Provide the [X, Y] coordinate of the cell's center where the given text is located.  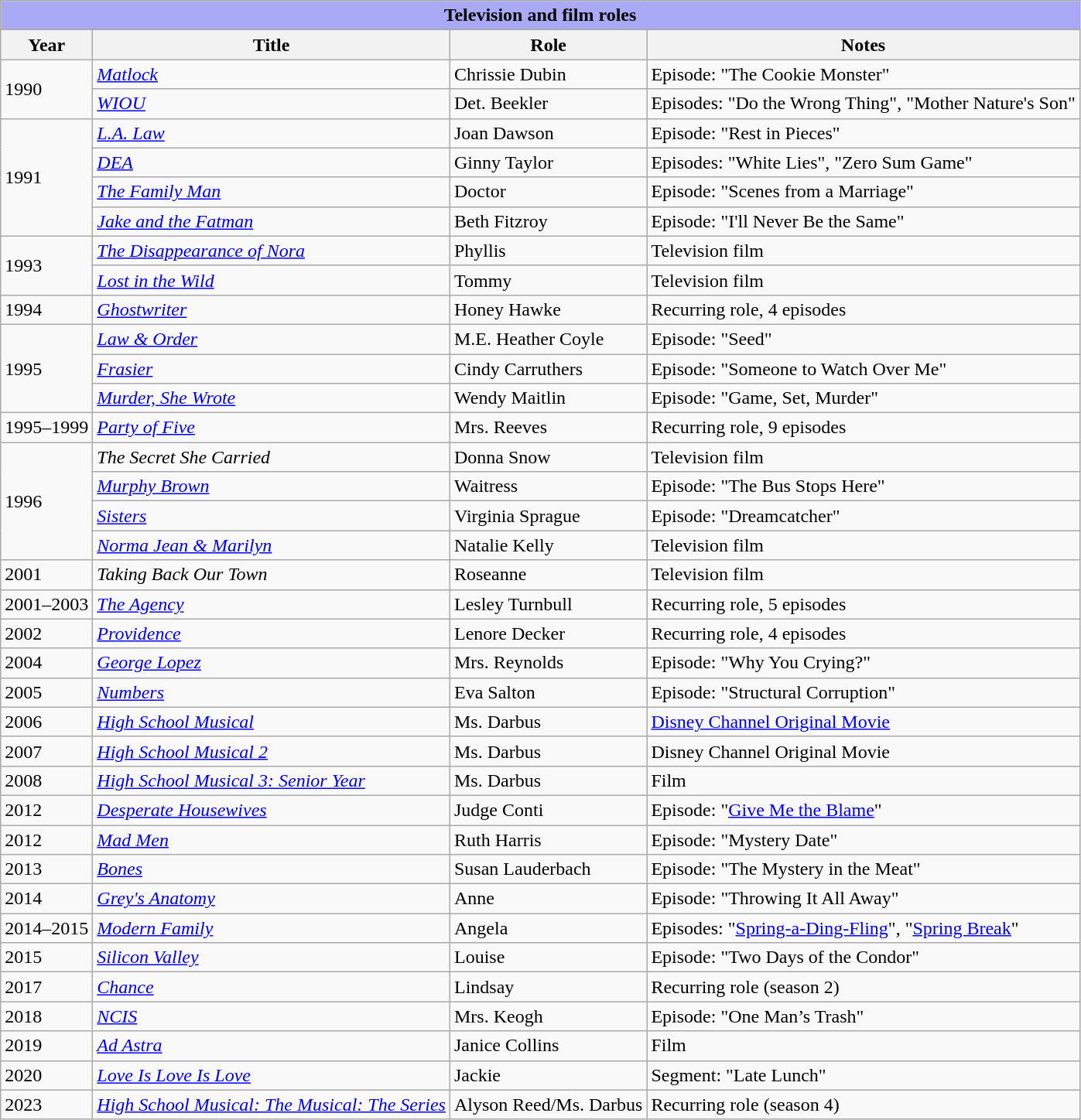
Det. Beekler [548, 104]
Episode: "Why You Crying?" [864, 663]
Title [272, 45]
Episode: "Seed" [864, 339]
Chance [272, 987]
2017 [46, 987]
Lesley Turnbull [548, 604]
Frasier [272, 369]
Recurring role, 5 episodes [864, 604]
High School Musical 3: Senior Year [272, 780]
Love Is Love Is Love [272, 1075]
Role [548, 45]
Recurring role, 9 episodes [864, 428]
Virginia Sprague [548, 516]
Louise [548, 958]
Law & Order [272, 339]
Doctor [548, 192]
George Lopez [272, 663]
Tommy [548, 280]
Angela [548, 928]
Mad Men [272, 839]
2002 [46, 633]
Episode: "Rest in Pieces" [864, 133]
2008 [46, 780]
Desperate Housewives [272, 810]
High School Musical [272, 722]
2001–2003 [46, 604]
2007 [46, 751]
Year [46, 45]
L.A. Law [272, 133]
DEA [272, 162]
Waitress [548, 487]
Cindy Carruthers [548, 369]
Episode: "Give Me the Blame" [864, 810]
Mrs. Keogh [548, 1016]
Eva Salton [548, 692]
High School Musical: The Musical: The Series [272, 1105]
Judge Conti [548, 810]
Honey Hawke [548, 309]
2004 [46, 663]
Recurring role (season 2) [864, 987]
Anne [548, 899]
Segment: "Late Lunch" [864, 1075]
Television and film roles [540, 15]
Ginny Taylor [548, 162]
Modern Family [272, 928]
1993 [46, 265]
Episode: "Two Days of the Condor" [864, 958]
Mrs. Reeves [548, 428]
WIOU [272, 104]
Chrissie Dubin [548, 74]
Episode: "One Man’s Trash" [864, 1016]
Jake and the Fatman [272, 221]
Taking Back Our Town [272, 575]
Episode: "I'll Never Be the Same" [864, 221]
Roseanne [548, 575]
Providence [272, 633]
Episode: "Dreamcatcher" [864, 516]
Episode: "Scenes from a Marriage" [864, 192]
Episode: "Game, Set, Murder" [864, 398]
Notes [864, 45]
1990 [46, 89]
The Secret She Carried [272, 457]
Episodes: "Spring-a-Ding-Fling", "Spring Break" [864, 928]
2006 [46, 722]
Episode: "Someone to Watch Over Me" [864, 369]
1995 [46, 368]
Donna Snow [548, 457]
Susan Lauderbach [548, 869]
Lenore Decker [548, 633]
Episode: "The Bus Stops Here" [864, 487]
2020 [46, 1075]
Episode: "Throwing It All Away" [864, 899]
Ghostwriter [272, 309]
Silicon Valley [272, 958]
2014–2015 [46, 928]
2001 [46, 575]
Episode: "The Cookie Monster" [864, 74]
M.E. Heather Coyle [548, 339]
Alyson Reed/Ms. Darbus [548, 1105]
Recurring role (season 4) [864, 1105]
Numbers [272, 692]
Phyllis [548, 251]
2014 [46, 899]
2015 [46, 958]
Party of Five [272, 428]
Episode: "Mystery Date" [864, 839]
Beth Fitzroy [548, 221]
High School Musical 2 [272, 751]
2018 [46, 1016]
Ruth Harris [548, 839]
Mrs. Reynolds [548, 663]
Norma Jean & Marilyn [272, 545]
Ad Astra [272, 1046]
2019 [46, 1046]
2013 [46, 869]
Lindsay [548, 987]
1996 [46, 501]
Joan Dawson [548, 133]
1995–1999 [46, 428]
Episodes: "Do the Wrong Thing", "Mother Nature's Son" [864, 104]
Wendy Maitlin [548, 398]
Matlock [272, 74]
Episode: "The Mystery in the Meat" [864, 869]
2005 [46, 692]
Jackie [548, 1075]
Janice Collins [548, 1046]
1991 [46, 177]
The Agency [272, 604]
Lost in the Wild [272, 280]
Natalie Kelly [548, 545]
Sisters [272, 516]
Murphy Brown [272, 487]
Bones [272, 869]
The Family Man [272, 192]
Episode: "Structural Corruption" [864, 692]
Grey's Anatomy [272, 899]
The Disappearance of Nora [272, 251]
Murder, She Wrote [272, 398]
Episodes: "White Lies", "Zero Sum Game" [864, 162]
NCIS [272, 1016]
2023 [46, 1105]
1994 [46, 309]
